Capture the cell that displays the provided text and extract its [X, Y] central coordinate. 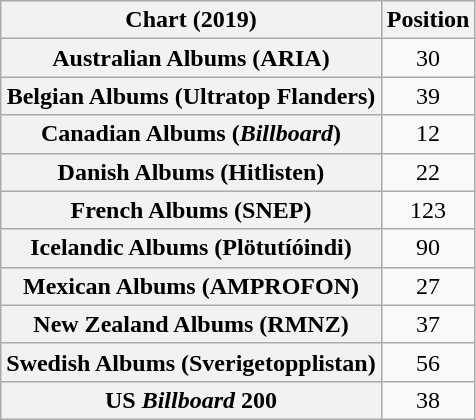
22 [428, 172]
39 [428, 96]
Canadian Albums (Billboard) [191, 134]
New Zealand Albums (RMNZ) [191, 324]
30 [428, 58]
Position [428, 20]
38 [428, 400]
Belgian Albums (Ultratop Flanders) [191, 96]
French Albums (SNEP) [191, 210]
US Billboard 200 [191, 400]
56 [428, 362]
Mexican Albums (AMPROFON) [191, 286]
12 [428, 134]
27 [428, 286]
Danish Albums (Hitlisten) [191, 172]
123 [428, 210]
Australian Albums (ARIA) [191, 58]
Swedish Albums (Sverigetopplistan) [191, 362]
90 [428, 248]
Chart (2019) [191, 20]
37 [428, 324]
Icelandic Albums (Plötutíóindi) [191, 248]
